Detect which cell encompasses the target text, then output its (X, Y) center coordinate. 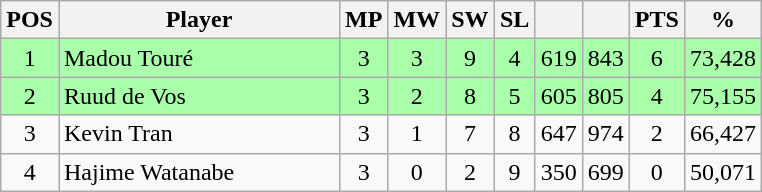
Kevin Tran (198, 134)
73,428 (722, 58)
75,155 (722, 96)
5 (514, 96)
974 (606, 134)
7 (470, 134)
MP (364, 20)
Madou Touré (198, 58)
Player (198, 20)
PTS (656, 20)
SW (470, 20)
350 (558, 172)
647 (558, 134)
605 (558, 96)
POS (30, 20)
619 (558, 58)
805 (606, 96)
66,427 (722, 134)
% (722, 20)
SL (514, 20)
50,071 (722, 172)
699 (606, 172)
6 (656, 58)
MW (417, 20)
Ruud de Vos (198, 96)
843 (606, 58)
Hajime Watanabe (198, 172)
